Detect which cell encompasses the target text, then output its (x, y) center coordinate. 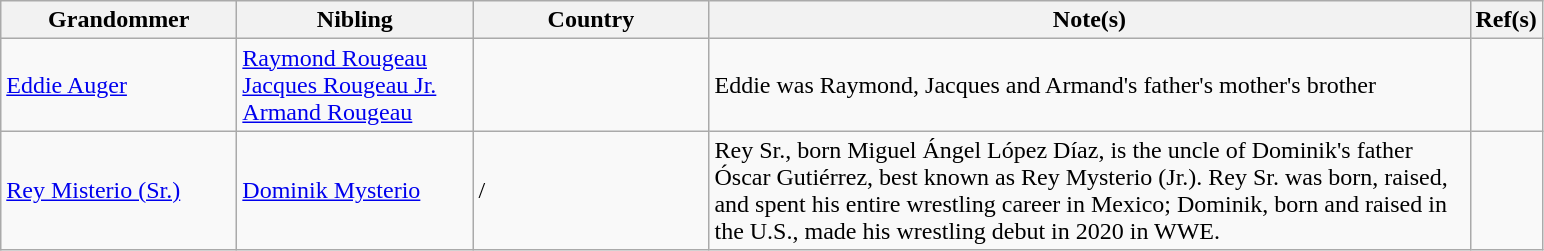
Country (591, 20)
Rey Misterio (Sr.) (119, 190)
Grandommer (119, 20)
Raymond RougeauJacques Rougeau Jr.Armand Rougeau (355, 85)
Dominik Mysterio (355, 190)
Eddie Auger (119, 85)
Nibling (355, 20)
/ (591, 190)
Eddie was Raymond, Jacques and Armand's father's mother's brother (1090, 85)
Ref(s) (1506, 20)
Note(s) (1090, 20)
